From the cell containing the given text, extract its center point as [X, Y] coordinate. 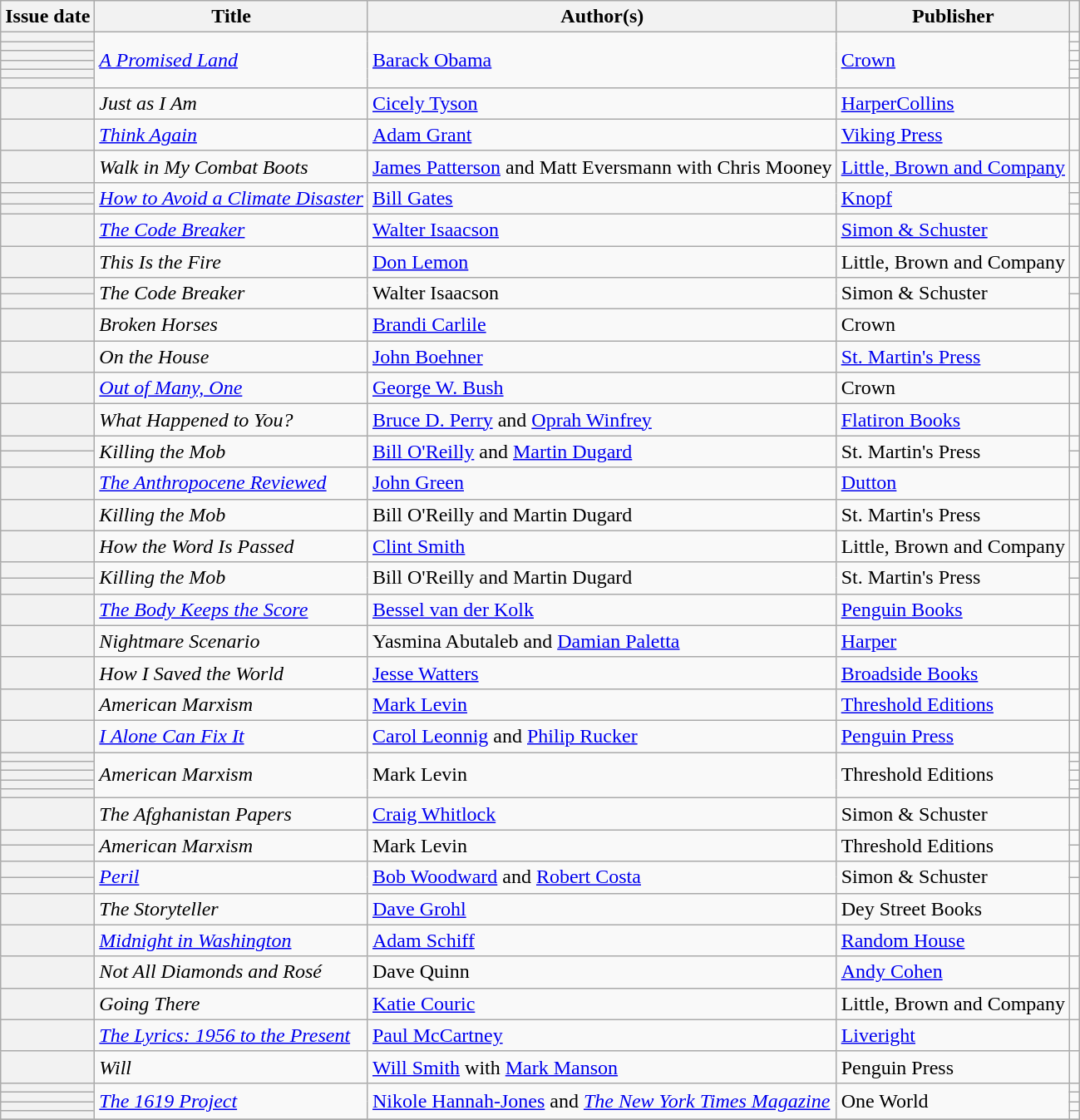
Not All Diamonds and Rosé [231, 972]
Viking Press [953, 135]
The Lyrics: 1956 to the Present [231, 1035]
Clint Smith [602, 546]
Midnight in Washington [231, 940]
Don Lemon [602, 262]
Adam Grant [602, 135]
Nikole Hannah-Jones and The New York Times Magazine [602, 1101]
I Alone Can Fix It [231, 736]
Bill Gates [602, 198]
Bob Woodward and Robert Costa [602, 877]
How to Avoid a Climate Disaster [231, 198]
Walk in My Combat Boots [231, 166]
How the Word Is Passed [231, 546]
The Anthropocene Reviewed [231, 483]
This Is the Fire [231, 262]
Katie Couric [602, 1004]
Nightmare Scenario [231, 641]
John Boehner [602, 357]
Yasmina Abutaleb and Damian Paletta [602, 641]
Title [231, 17]
Cicely Tyson [602, 103]
Broadside Books [953, 673]
Publisher [953, 17]
A Promised Land [231, 60]
Andy Cohen [953, 972]
Dave Grohl [602, 909]
Penguin Books [953, 609]
Dutton [953, 483]
The Body Keeps the Score [231, 609]
Just as I Am [231, 103]
Out of Many, One [231, 388]
Carol Leonnig and Philip Rucker [602, 736]
Craig Whitlock [602, 814]
James Patterson and Matt Eversmann with Chris Mooney [602, 166]
Bruce D. Perry and Oprah Winfrey [602, 420]
Brandi Carlile [602, 325]
Barack Obama [602, 60]
Think Again [231, 135]
Liveright [953, 1035]
Harper [953, 641]
Peril [231, 877]
The Afghanistan Papers [231, 814]
Jesse Watters [602, 673]
George W. Bush [602, 388]
How I Saved the World [231, 673]
One World [953, 1101]
On the House [231, 357]
Broken Horses [231, 325]
Flatiron Books [953, 420]
HarperCollins [953, 103]
Will Smith with Mark Manson [602, 1067]
John Green [602, 483]
Paul McCartney [602, 1035]
What Happened to You? [231, 420]
Adam Schiff [602, 940]
Dey Street Books [953, 909]
Going There [231, 1004]
Dave Quinn [602, 972]
Issue date [48, 17]
Knopf [953, 198]
Author(s) [602, 17]
The Storyteller [231, 909]
Random House [953, 940]
The 1619 Project [231, 1101]
Will [231, 1067]
Bessel van der Kolk [602, 609]
